Extract the [x, y] coordinate from the center of the cell holding the provided text.  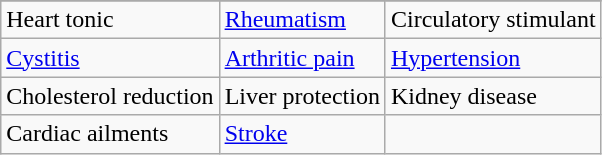
Cystitis [110, 58]
Stroke [302, 134]
Rheumatism [302, 20]
Circulatory stimulant [493, 20]
Hypertension [493, 58]
Cardiac ailments [110, 134]
Kidney disease [493, 96]
Heart tonic [110, 20]
Liver protection [302, 96]
Arthritic pain [302, 58]
Cholesterol reduction [110, 96]
